Provide the (X, Y) coordinate of the cell's center where the given text is located.  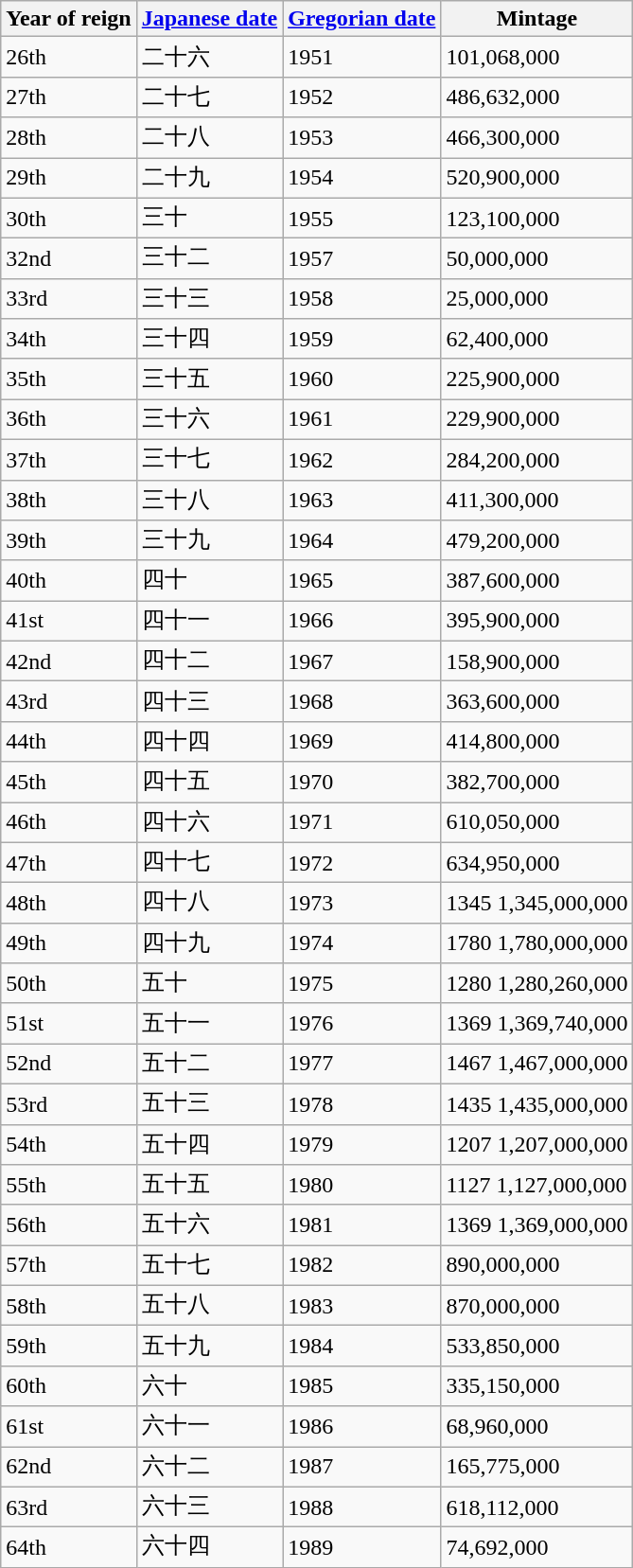
466,300,000 (537, 138)
四十七 (209, 863)
四十六 (209, 823)
54th (68, 1145)
1975 (361, 984)
四十九 (209, 943)
46th (68, 823)
47th (68, 863)
520,900,000 (537, 178)
三十九 (209, 541)
123,100,000 (537, 218)
38th (68, 500)
36th (68, 420)
30th (68, 218)
三十七 (209, 460)
52nd (68, 1064)
50th (68, 984)
1954 (361, 178)
59th (68, 1346)
四十三 (209, 702)
335,150,000 (537, 1385)
1207 1,207,000,000 (537, 1145)
58th (68, 1306)
1969 (361, 742)
五十九 (209, 1346)
486,632,000 (537, 97)
55th (68, 1185)
六十二 (209, 1467)
五十四 (209, 1145)
610,050,000 (537, 823)
40th (68, 581)
870,000,000 (537, 1306)
1987 (361, 1467)
62,400,000 (537, 339)
1961 (361, 420)
225,900,000 (537, 379)
60th (68, 1385)
Japanese date (209, 19)
1953 (361, 138)
1981 (361, 1224)
62nd (68, 1467)
61st (68, 1427)
三十二 (209, 259)
68,960,000 (537, 1427)
414,800,000 (537, 742)
二十六 (209, 57)
890,000,000 (537, 1266)
479,200,000 (537, 541)
1964 (361, 541)
1968 (361, 702)
411,300,000 (537, 500)
1971 (361, 823)
1986 (361, 1427)
229,900,000 (537, 420)
74,692,000 (537, 1548)
1966 (361, 621)
1973 (361, 903)
1345 1,345,000,000 (537, 903)
43rd (68, 702)
64th (68, 1548)
50,000,000 (537, 259)
395,900,000 (537, 621)
五十六 (209, 1224)
1369 1,369,000,000 (537, 1224)
387,600,000 (537, 581)
二十九 (209, 178)
51st (68, 1024)
1467 1,467,000,000 (537, 1064)
1965 (361, 581)
五十三 (209, 1103)
1977 (361, 1064)
五十一 (209, 1024)
1369 1,369,740,000 (537, 1024)
1983 (361, 1306)
37th (68, 460)
57th (68, 1266)
1960 (361, 379)
五十八 (209, 1306)
1984 (361, 1346)
45th (68, 782)
49th (68, 943)
32nd (68, 259)
1979 (361, 1145)
四十八 (209, 903)
Year of reign (68, 19)
1955 (361, 218)
六十四 (209, 1548)
1780 1,780,000,000 (537, 943)
三十五 (209, 379)
1978 (361, 1103)
34th (68, 339)
1985 (361, 1385)
五十五 (209, 1185)
1963 (361, 500)
165,775,000 (537, 1467)
五十七 (209, 1266)
三十八 (209, 500)
1280 1,280,260,000 (537, 984)
1951 (361, 57)
四十五 (209, 782)
1962 (361, 460)
39th (68, 541)
1958 (361, 299)
1957 (361, 259)
44th (68, 742)
1952 (361, 97)
1974 (361, 943)
26th (68, 57)
1967 (361, 661)
1959 (361, 339)
382,700,000 (537, 782)
533,850,000 (537, 1346)
48th (68, 903)
四十四 (209, 742)
35th (68, 379)
1989 (361, 1548)
六十 (209, 1385)
284,200,000 (537, 460)
1980 (361, 1185)
五十二 (209, 1064)
二十八 (209, 138)
634,950,000 (537, 863)
158,900,000 (537, 661)
42nd (68, 661)
63rd (68, 1506)
53rd (68, 1103)
四十二 (209, 661)
四十一 (209, 621)
618,112,000 (537, 1506)
三十四 (209, 339)
Mintage (537, 19)
28th (68, 138)
1982 (361, 1266)
33rd (68, 299)
六十三 (209, 1506)
六十一 (209, 1427)
1988 (361, 1506)
三十 (209, 218)
101,068,000 (537, 57)
1972 (361, 863)
363,600,000 (537, 702)
1976 (361, 1024)
1970 (361, 782)
1435 1,435,000,000 (537, 1103)
56th (68, 1224)
三十六 (209, 420)
25,000,000 (537, 299)
四十 (209, 581)
27th (68, 97)
1127 1,127,000,000 (537, 1185)
Gregorian date (361, 19)
29th (68, 178)
三十三 (209, 299)
二十七 (209, 97)
五十 (209, 984)
41st (68, 621)
